Determine the (x, y) coordinate at the center of the cell enclosing the given text.  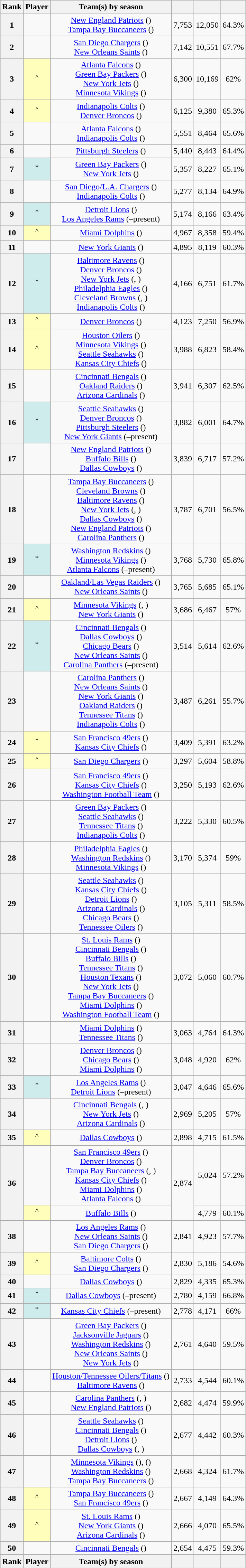
4,335 (207, 1281)
56.5% (233, 509)
2,841 (183, 1237)
6,261 (207, 701)
5,311 (207, 903)
11 (12, 247)
3,072 (183, 977)
5,330 (207, 821)
23 (12, 701)
San Francisco 49ers ()Kansas City Chiefs () (111, 742)
6,717 (207, 459)
32 (12, 1060)
3,768 (183, 560)
25 (12, 761)
3,487 (183, 701)
Dallas Cowboys (–present) (111, 1296)
Tampa Bay Buccaneers ()Cleveland Browns ()Baltimore Ravens ()New York Jets (, )Dallas Cowboys ()New England Patriots ()Carolina Panthers () (111, 509)
2,874 (183, 1183)
4,166 (183, 283)
4,715 (207, 1138)
4,070 (207, 1525)
63.2% (233, 742)
3,063 (183, 1033)
5,685 (207, 587)
Houston/Tennessee Oilers/Titans ()Baltimore Ravens () (111, 1380)
4,895 (183, 247)
10,169 (207, 79)
47 (12, 1471)
55.7% (233, 701)
16 (12, 422)
3,048 (183, 1060)
3,222 (183, 821)
59.3% (233, 1548)
31 (12, 1033)
2,830 (183, 1264)
62.5% (233, 386)
2,654 (183, 1548)
5,604 (207, 761)
2,898 (183, 1138)
59.9% (233, 1403)
2,666 (183, 1525)
2 (12, 47)
San Diego/L.A. Chargers ()Indianapolis Colts () (111, 191)
8 (12, 191)
4,967 (183, 233)
Philadelphia Eagles ()Washington Redskins ()Minnesota Vikings () (111, 858)
34 (12, 1114)
64.9% (233, 191)
3,409 (183, 742)
58.4% (233, 350)
4,324 (207, 1471)
5 (12, 133)
7 (12, 169)
Carolina Panthers ()New Orleans Saints ()New York Giants ()Oakland Raiders ()Tennessee Titans ()Indianapolis Colts () (111, 701)
Green Bay Packers ()New York Jets () (111, 169)
6,751 (207, 283)
4,923 (207, 1237)
3,686 (183, 610)
3,105 (183, 903)
Cincinnati Bengals ()Oakland Raiders ()Arizona Cardinals () (111, 386)
4,779 (207, 1213)
1 (12, 25)
9,380 (207, 111)
3 (12, 79)
10,551 (207, 47)
12,050 (207, 25)
Green Bay Packers ()Seattle Seahawks ()Tennessee Titans ()Indianapolis Colts () (111, 821)
24 (12, 742)
22 (12, 646)
5,193 (207, 785)
30 (12, 977)
3,787 (183, 509)
3,988 (183, 350)
8,134 (207, 191)
2,677 (183, 1435)
6,701 (207, 509)
3,170 (183, 858)
Atlanta Falcons ()Green Bay Packers ()New York Jets ()Minnesota Vikings () (111, 79)
18 (12, 509)
50 (12, 1548)
7,250 (207, 321)
3,941 (183, 386)
5,357 (183, 169)
2,668 (183, 1471)
Seattle Seahawks ()Cincinnati Bengals ()Detroit Lions ()Dallas Cowboys (, ) (111, 1435)
40 (12, 1281)
7,753 (183, 25)
5,440 (183, 151)
44 (12, 1380)
4,159 (207, 1296)
4,442 (207, 1435)
Tampa Bay Buccaneers ()San Francisco 49ers () (111, 1499)
Seattle Seahawks ()Kansas City Chiefs ()Detroit Lions ()Arizona Cardinals ()Chicago Bears ()Tennessee Oilers () (111, 903)
14 (12, 350)
33 (12, 1087)
8,227 (207, 169)
60.5% (233, 821)
9 (12, 214)
29 (12, 903)
35 (12, 1138)
Miami Dolphins () (111, 233)
Los Angeles Rams ()New Orleans Saints ()San Diego Chargers () (111, 1237)
3,765 (183, 587)
Green Bay Packers ()Jacksonville Jaguars ()Washington Redskins ()New Orleans Saints ()New York Jets () (111, 1344)
3,839 (183, 459)
66.8% (233, 1296)
64.7% (233, 422)
8,119 (207, 247)
2,778 (183, 1311)
7,142 (183, 47)
2,682 (183, 1403)
8,464 (207, 133)
65.8% (233, 560)
6,001 (207, 422)
15 (12, 386)
3,514 (183, 646)
Denver Broncos ()Chicago Bears ()Miami Dolphins () (111, 1060)
42 (12, 1311)
43 (12, 1344)
Kansas City Chiefs (–present) (111, 1311)
Carolina Panthers (, )New England Patriots () (111, 1403)
27 (12, 821)
21 (12, 610)
65.5% (233, 1525)
San Francisco 49ers ()Denver Broncos ()Tampa Bay Buccaneers (, )Kansas City Chiefs ()Miami Dolphins ()Atlanta Falcons () (111, 1175)
4,764 (207, 1033)
48 (12, 1499)
8,358 (207, 233)
5,374 (207, 858)
St. Louis Rams ()New York Giants ()Arizona Cardinals () (111, 1525)
59% (233, 858)
39 (12, 1264)
46 (12, 1435)
26 (12, 785)
59.5% (233, 1344)
Houston Oilers ()Minnesota Vikings ()Seattle Seahawks ()Kansas City Chiefs () (111, 350)
Los Angeles Rams ()Detroit Lions (–present) (111, 1087)
6 (12, 151)
66% (233, 1311)
New York Giants () (111, 247)
Minnesota Vikings (), ()Washington Redskins ()Tampa Bay Buccaneers () (111, 1471)
58.5% (233, 903)
4,171 (207, 1311)
6,300 (183, 79)
57.7% (233, 1237)
2,667 (183, 1499)
59.4% (233, 233)
Cincinnati Bengals ()Dallas Cowboys ()Chicago Bears ()New Orleans Saints ()Carolina Panthers (–present) (111, 646)
56.9% (233, 321)
5,277 (183, 191)
5,205 (207, 1114)
3,047 (183, 1087)
5,024 (207, 1175)
Cincinnati Bengals () (111, 1548)
4,123 (183, 321)
20 (12, 587)
17 (12, 459)
2,969 (183, 1114)
Buffalo Bills () (111, 1213)
Baltimore Colts ()San Diego Chargers () (111, 1264)
64.4% (233, 151)
5,174 (183, 214)
2,761 (183, 1344)
Pittsburgh Steelers () (111, 151)
4,640 (207, 1344)
Washington Redskins ()Minnesota Vikings ()Atlanta Falcons (–present) (111, 560)
67.7% (233, 47)
San Diego Chargers ()New Orleans Saints () (111, 47)
4,920 (207, 1060)
Atlanta Falcons ()Indianapolis Colts () (111, 133)
8,166 (207, 214)
San Diego Chargers () (111, 761)
2,829 (183, 1281)
5,614 (207, 646)
Miami Dolphins ()Tennessee Titans () (111, 1033)
6,125 (183, 111)
41 (12, 1296)
5,186 (207, 1264)
Baltimore Ravens ()Denver Broncos ()New York Jets (, )Philadelphia Eagles ()Cleveland Browns (, )Indianapolis Colts () (111, 283)
Denver Broncos () (111, 321)
63.4% (233, 214)
Detroit Lions ()Los Angeles Rams (–present) (111, 214)
3,297 (183, 761)
New England Patriots ()Tampa Bay Buccaneers () (111, 25)
4,475 (207, 1548)
58.8% (233, 761)
6,467 (207, 610)
3,250 (183, 785)
5,551 (183, 133)
3,882 (183, 422)
38 (12, 1237)
13 (12, 321)
6,307 (207, 386)
10 (12, 233)
4,544 (207, 1380)
45 (12, 1403)
4,646 (207, 1087)
5,730 (207, 560)
19 (12, 560)
4,149 (207, 1499)
5,060 (207, 977)
60.7% (233, 977)
San Francisco 49ers ()Kansas City Chiefs ()Washington Football Team () (111, 785)
36 (12, 1183)
12 (12, 283)
Seattle Seahawks ()Denver Broncos ()Pittsburgh Steelers ()New York Giants (–present) (111, 422)
4 (12, 111)
Oakland/Las Vegas Raiders ()New Orleans Saints () (111, 587)
Indianapolis Colts ()Denver Broncos () (111, 111)
Minnesota Vikings (, )New York Giants () (111, 610)
Cincinnati Bengals (, )New York Jets ()Arizona Cardinals () (111, 1114)
61.5% (233, 1138)
5,391 (207, 742)
6,823 (207, 350)
54.6% (233, 1264)
8,443 (207, 151)
4,474 (207, 1403)
2,780 (183, 1296)
28 (12, 858)
New England Patriots ()Buffalo Bills ()Dallas Cowboys () (111, 459)
2,733 (183, 1380)
49 (12, 1525)
